Identify which cell holds the provided text, then report its (X, Y) central coordinate. 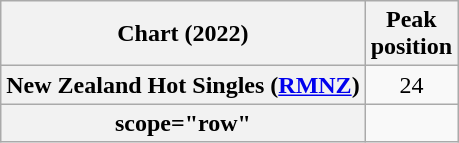
24 (411, 85)
Chart (2022) (183, 34)
Peakposition (411, 34)
New Zealand Hot Singles (RMNZ) (183, 85)
scope="row" (183, 123)
